Search for the cell housing the specified text and yield its [x, y] center coordinate. 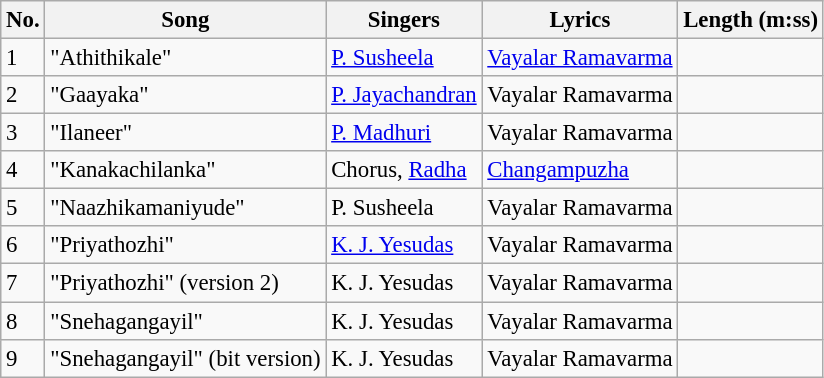
7 [23, 283]
8 [23, 321]
Chorus, Radha [404, 170]
"Snehagangayil" [186, 321]
5 [23, 208]
"Athithikale" [186, 58]
"Naazhikamaniyude" [186, 208]
2 [23, 95]
6 [23, 245]
"Ilaneer" [186, 133]
"Kanakachilanka" [186, 170]
Singers [404, 20]
"Priyathozhi" (version 2) [186, 283]
4 [23, 170]
"Priyathozhi" [186, 245]
"Gaayaka" [186, 95]
3 [23, 133]
No. [23, 20]
Changampuzha [580, 170]
Lyrics [580, 20]
9 [23, 358]
Song [186, 20]
1 [23, 58]
Length (m:ss) [750, 20]
P. Jayachandran [404, 95]
P. Madhuri [404, 133]
"Snehagangayil" (bit version) [186, 358]
